Identify which cell holds the provided text, then report its [X, Y] central coordinate. 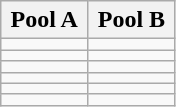
Pool B [132, 20]
Pool A [44, 20]
